For the text-containing cell, return its midpoint in [X, Y] coordinate format. 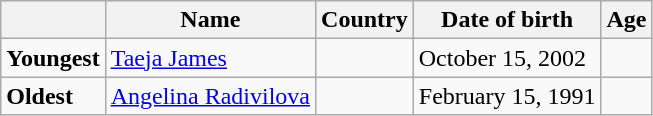
October 15, 2002 [507, 58]
Name [210, 20]
Country [365, 20]
Date of birth [507, 20]
Taeja James [210, 58]
Angelina Radivilova [210, 96]
Age [626, 20]
Oldest [53, 96]
Youngest [53, 58]
February 15, 1991 [507, 96]
